Return the (x, y) coordinate for the center point of the cell that contains the specified text.  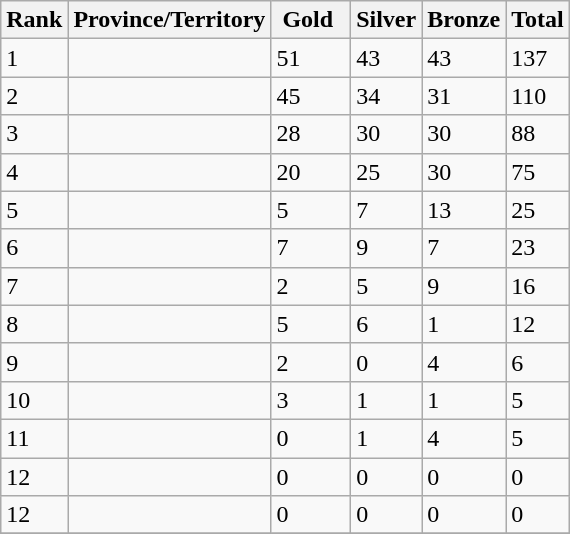
88 (538, 134)
16 (538, 286)
Rank (34, 20)
8 (34, 324)
28 (311, 134)
75 (538, 172)
45 (311, 96)
110 (538, 96)
Bronze (464, 20)
31 (464, 96)
51 (311, 58)
10 (34, 400)
34 (386, 96)
23 (538, 248)
13 (464, 210)
137 (538, 58)
Silver (386, 20)
Total (538, 20)
11 (34, 438)
Province/Territory (170, 20)
20 (311, 172)
Gold (311, 20)
